Determine the [x, y] coordinate at the center of the cell enclosing the given text.  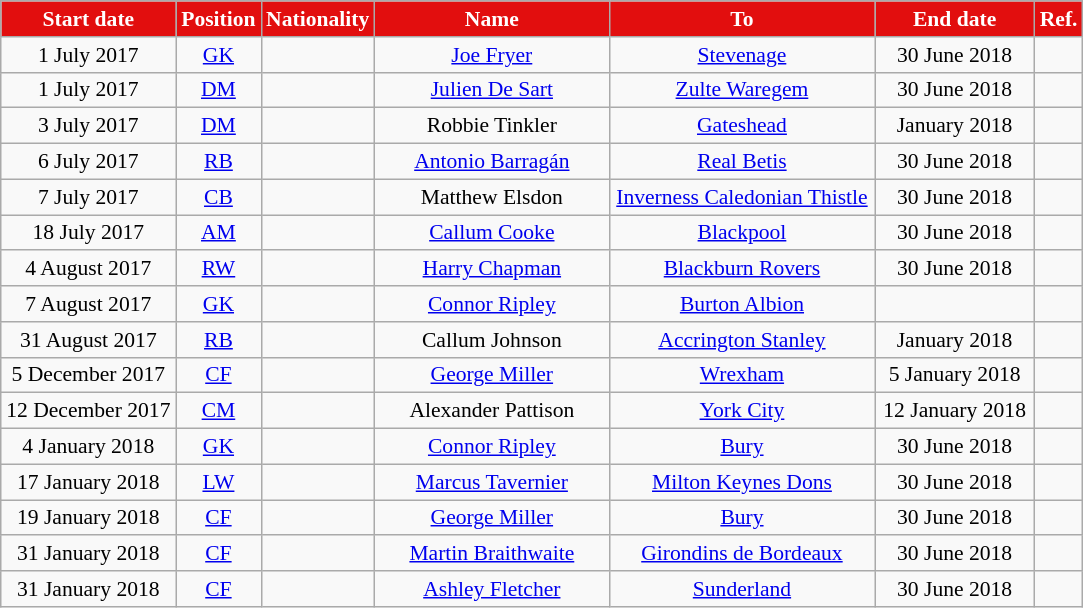
Blackburn Rovers [742, 269]
Sunderland [742, 589]
19 January 2018 [88, 518]
LW [218, 482]
Marcus Tavernier [492, 482]
31 August 2017 [88, 340]
Matthew Elsdon [492, 197]
AM [218, 233]
Ref. [1059, 19]
Antonio Barragán [492, 162]
RW [218, 269]
4 January 2018 [88, 447]
Nationality [318, 19]
Harry Chapman [492, 269]
Martin Braithwaite [492, 554]
Start date [88, 19]
7 August 2017 [88, 304]
York City [742, 411]
Callum Cooke [492, 233]
Milton Keynes Dons [742, 482]
Stevenage [742, 55]
18 July 2017 [88, 233]
Joe Fryer [492, 55]
4 August 2017 [88, 269]
Gateshead [742, 126]
7 July 2017 [88, 197]
CM [218, 411]
5 January 2018 [955, 375]
Zulte Waregem [742, 90]
Girondins de Bordeaux [742, 554]
Callum Johnson [492, 340]
To [742, 19]
6 July 2017 [88, 162]
Alexander Pattison [492, 411]
12 December 2017 [88, 411]
Real Betis [742, 162]
End date [955, 19]
Inverness Caledonian Thistle [742, 197]
CB [218, 197]
5 December 2017 [88, 375]
Burton Albion [742, 304]
12 January 2018 [955, 411]
Ashley Fletcher [492, 589]
Accrington Stanley [742, 340]
Blackpool [742, 233]
Robbie Tinkler [492, 126]
Julien De Sart [492, 90]
3 July 2017 [88, 126]
Position [218, 19]
Name [492, 19]
Wrexham [742, 375]
17 January 2018 [88, 482]
